Locate the cell with the specified text and output its [X, Y] center coordinate. 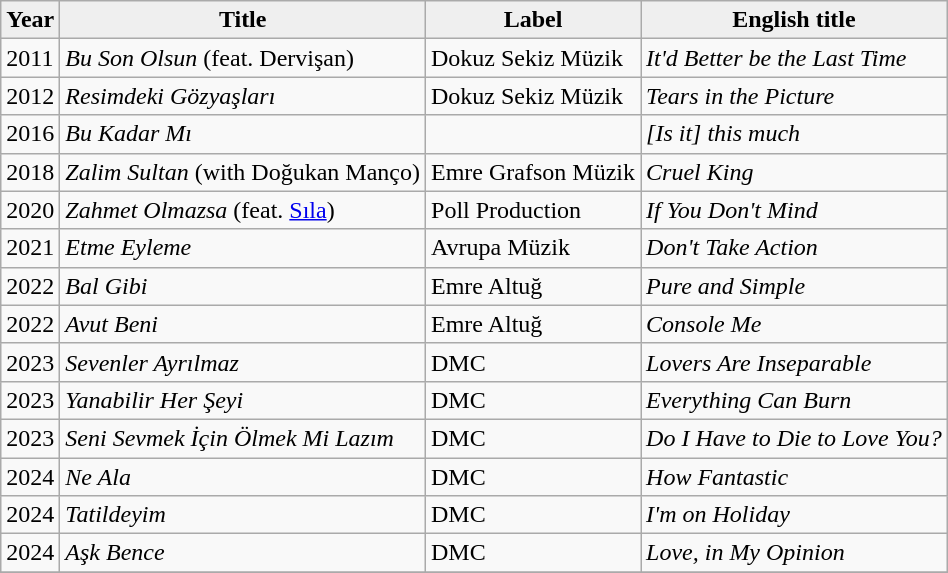
2011 [30, 58]
Do I Have to Die to Love You? [794, 438]
Lovers Are Inseparable [794, 362]
2018 [30, 172]
2012 [30, 96]
Tatildeyim [243, 515]
Resimdeki Gözyaşları [243, 96]
Bal Gibi [243, 286]
Avrupa Müzik [534, 248]
Zahmet Olmazsa (feat. Sıla) [243, 210]
Label [534, 20]
Everything Can Burn [794, 400]
If You Don't Mind [794, 210]
Sevenler Ayrılmaz [243, 362]
How Fantastic [794, 477]
2020 [30, 210]
Poll Production [534, 210]
Cruel King [794, 172]
Zalim Sultan (with Doğukan Manço) [243, 172]
Tears in the Picture [794, 96]
Seni Sevmek İçin Ölmek Mi Lazım [243, 438]
Year [30, 20]
2016 [30, 134]
Console Me [794, 324]
Bu Son Olsun (feat. Dervişan) [243, 58]
Ne Ala [243, 477]
2021 [30, 248]
Aşk Bence [243, 553]
Pure and Simple [794, 286]
I'm on Holiday [794, 515]
English title [794, 20]
Love, in My Opinion [794, 553]
Etme Eyleme [243, 248]
Title [243, 20]
Avut Beni [243, 324]
[Is it] this much [794, 134]
Don't Take Action [794, 248]
It'd Better be the Last Time [794, 58]
Emre Grafson Müzik [534, 172]
Yanabilir Her Şeyi [243, 400]
Bu Kadar Mı [243, 134]
